From the cell containing the given text, extract its center point as (X, Y) coordinate. 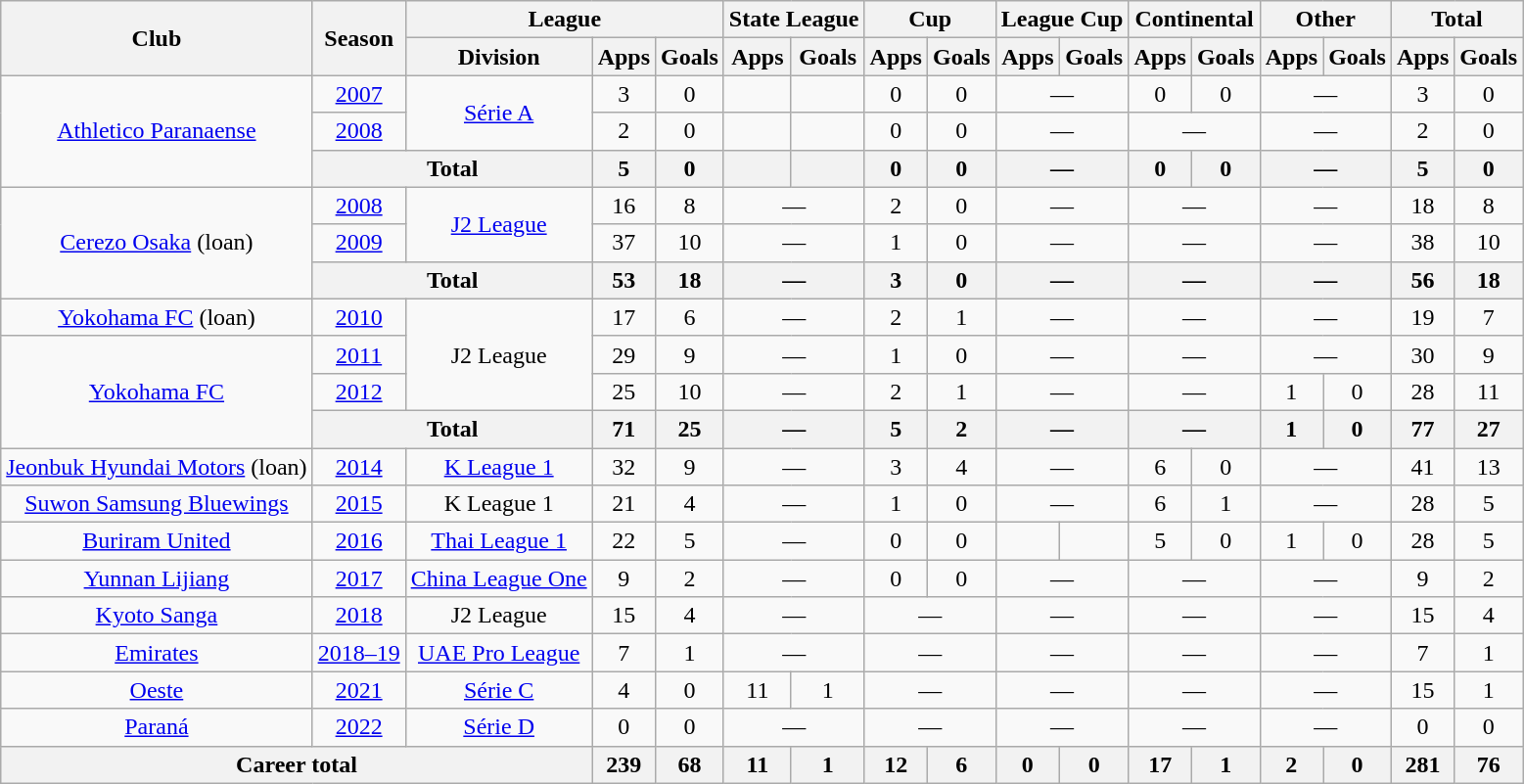
Career total (297, 764)
League (564, 20)
Buriram United (157, 541)
Yokohama FC (157, 392)
239 (623, 764)
38 (1422, 243)
2014 (358, 467)
2017 (358, 578)
Season (358, 38)
2016 (358, 541)
Emirates (157, 653)
37 (623, 243)
Yokohama FC (loan) (157, 317)
29 (623, 354)
Oeste (157, 690)
Cerezo Osaka (loan) (157, 243)
2011 (358, 354)
Paraná (157, 727)
Jeonbuk Hyundai Motors (loan) (157, 467)
Yunnan Lijiang (157, 578)
2009 (358, 243)
71 (623, 429)
41 (1422, 467)
32 (623, 467)
13 (1489, 467)
Série A (499, 113)
53 (623, 280)
30 (1422, 354)
56 (1422, 280)
2022 (358, 727)
Division (499, 57)
16 (623, 206)
State League (794, 20)
22 (623, 541)
2007 (358, 94)
77 (1422, 429)
2015 (358, 504)
2012 (358, 392)
2018 (358, 616)
27 (1489, 429)
68 (690, 764)
Club (157, 38)
Cup (930, 20)
Série D (499, 727)
Kyoto Sanga (157, 616)
2021 (358, 690)
2018–19 (358, 653)
Thai League 1 (499, 541)
Suwon Samsung Bluewings (157, 504)
76 (1489, 764)
Athletico Paranaense (157, 131)
19 (1422, 317)
League Cup (1062, 20)
21 (623, 504)
Série C (499, 690)
China League One (499, 578)
2010 (358, 317)
Continental (1194, 20)
UAE Pro League (499, 653)
12 (896, 764)
Other (1325, 20)
281 (1422, 764)
